Extract the (x, y) coordinate from the center of the cell holding the provided text.  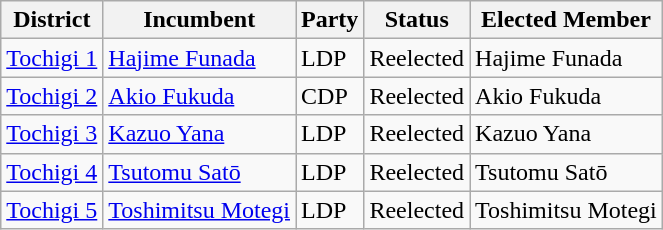
District (52, 20)
Tochigi 2 (52, 96)
Status (417, 20)
CDP (330, 96)
Tochigi 5 (52, 210)
Incumbent (200, 20)
Party (330, 20)
Tochigi 4 (52, 172)
Tochigi 3 (52, 134)
Tochigi 1 (52, 58)
Elected Member (566, 20)
